Extract the (x, y) coordinate from the center of the cell holding the provided text.  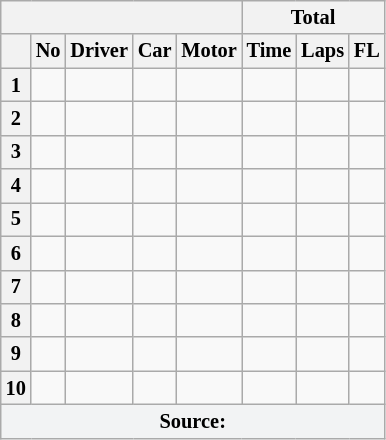
Motor (208, 51)
Laps (322, 51)
2 (16, 118)
Time (270, 51)
FL (367, 51)
3 (16, 152)
Driver (98, 51)
No (48, 51)
5 (16, 219)
8 (16, 320)
10 (16, 388)
7 (16, 287)
6 (16, 253)
1 (16, 85)
Total (314, 17)
Car (155, 51)
4 (16, 186)
9 (16, 354)
Source: (193, 421)
